Return the [X, Y] coordinate for the center point of the cell that contains the specified text.  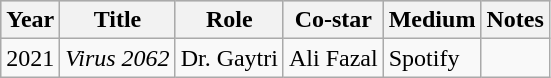
Co-star [333, 20]
Ali Fazal [333, 58]
Year [30, 20]
Spotify [432, 58]
2021 [30, 58]
Medium [432, 20]
Virus 2062 [118, 58]
Notes [515, 20]
Dr. Gaytri [229, 58]
Title [118, 20]
Role [229, 20]
